For the text-containing cell, return its midpoint in (x, y) coordinate format. 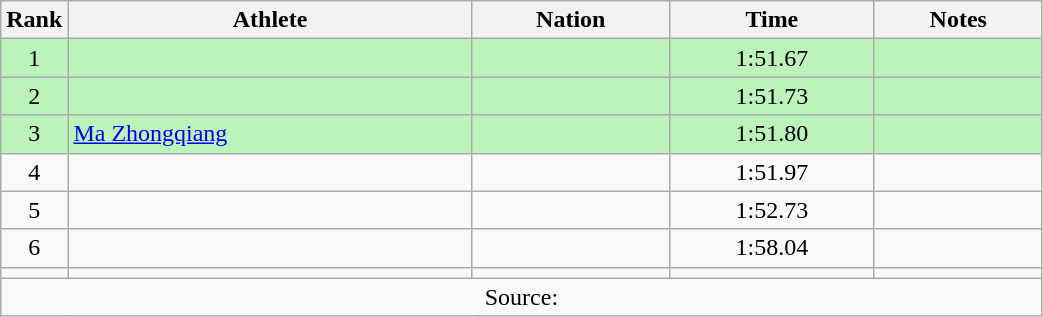
Ma Zhongqiang (270, 134)
1:51.97 (772, 172)
Source: (522, 297)
1:58.04 (772, 248)
Notes (958, 20)
Athlete (270, 20)
4 (34, 172)
5 (34, 210)
3 (34, 134)
1:52.73 (772, 210)
1:51.67 (772, 58)
1 (34, 58)
2 (34, 96)
Nation (570, 20)
1:51.80 (772, 134)
Rank (34, 20)
6 (34, 248)
Time (772, 20)
1:51.73 (772, 96)
